Determine the (x, y) coordinate at the center of the cell enclosing the given text.  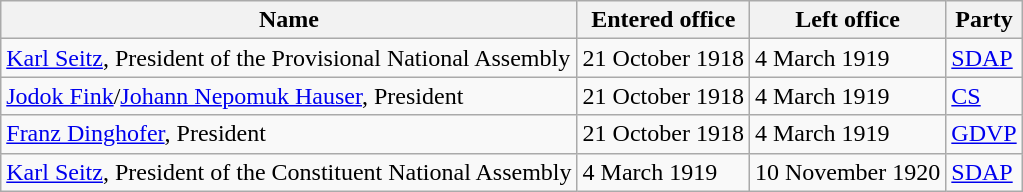
GDVP (984, 134)
Karl Seitz, President of the Provisional National Assembly (289, 58)
Left office (847, 20)
CS (984, 96)
Name (289, 20)
Jodok Fink/Johann Nepomuk Hauser, President (289, 96)
Franz Dinghofer, President (289, 134)
10 November 1920 (847, 172)
Entered office (663, 20)
Karl Seitz, President of the Constituent National Assembly (289, 172)
Party (984, 20)
